From the cell containing the given text, extract its center point as (x, y) coordinate. 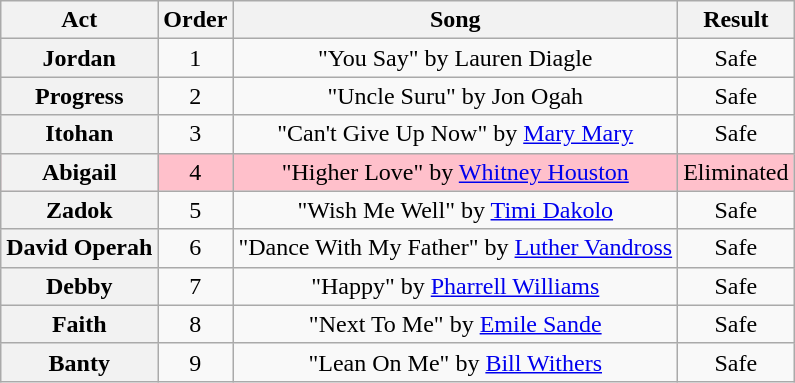
"Dance With My Father" by Luther Vandross (456, 248)
6 (196, 248)
9 (196, 362)
"Next To Me" by Emile Sande (456, 324)
"Lean On Me" by Bill Withers (456, 362)
Result (736, 20)
"Higher Love" by Whitney Houston (456, 172)
8 (196, 324)
Debby (80, 286)
4 (196, 172)
Act (80, 20)
"You Say" by Lauren Diagle (456, 58)
"Happy" by Pharrell Williams (456, 286)
"Can't Give Up Now" by Mary Mary (456, 134)
1 (196, 58)
"Uncle Suru" by Jon Ogah (456, 96)
Banty (80, 362)
Abigail (80, 172)
3 (196, 134)
Faith (80, 324)
2 (196, 96)
Itohan (80, 134)
Eliminated (736, 172)
Zadok (80, 210)
"Wish Me Well" by Timi Dakolo (456, 210)
Order (196, 20)
Progress (80, 96)
Jordan (80, 58)
5 (196, 210)
David Operah (80, 248)
Song (456, 20)
7 (196, 286)
